Search for the cell housing the specified text and yield its [x, y] center coordinate. 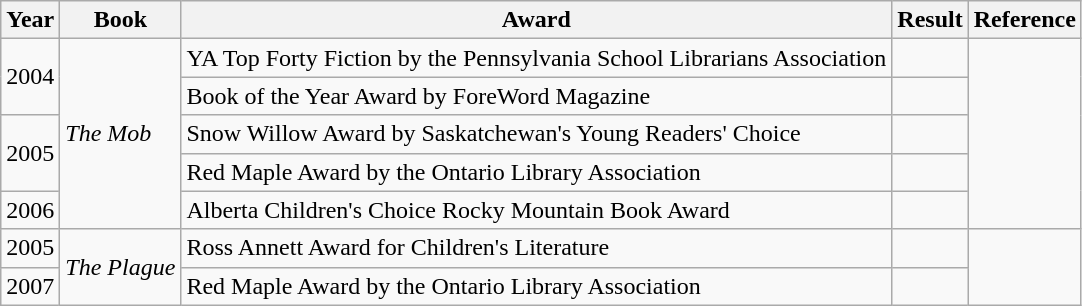
Year [30, 20]
Snow Willow Award by Saskatchewan's Young Readers' Choice [536, 134]
2007 [30, 286]
The Plague [120, 267]
2006 [30, 210]
Book of the Year Award by ForeWord Magazine [536, 96]
YA Top Forty Fiction by the Pennsylvania School Librarians Association [536, 58]
Award [536, 20]
2004 [30, 77]
Alberta Children's Choice Rocky Mountain Book Award [536, 210]
Ross Annett Award for Children's Literature [536, 248]
Reference [1024, 20]
Book [120, 20]
The Mob [120, 134]
Result [930, 20]
